Find where the given text appears and provide that cell's center as [x, y] coordinate. 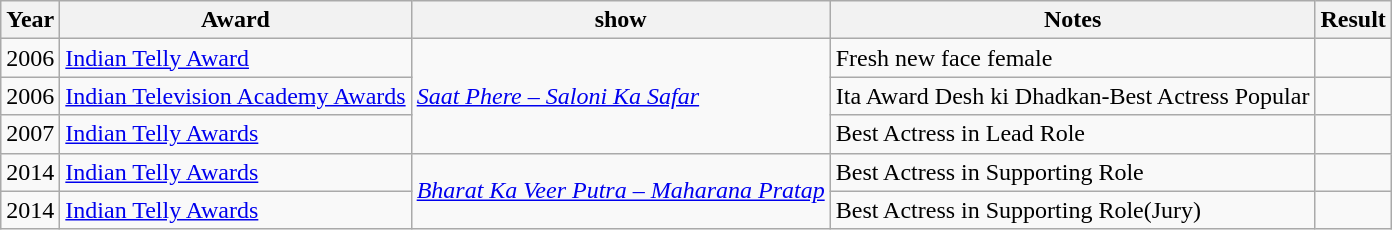
Fresh new face female [1072, 58]
Indian Television Academy Awards [236, 96]
Bharat Ka Veer Putra – Maharana Pratap [620, 191]
Best Actress in Supporting Role(Jury) [1072, 210]
Year [30, 20]
Notes [1072, 20]
Ita Award Desh ki Dhadkan-Best Actress Popular [1072, 96]
show [620, 20]
Award [236, 20]
Best Actress in Lead Role [1072, 134]
Indian Telly Award [236, 58]
Best Actress in Supporting Role [1072, 172]
Result [1353, 20]
2007 [30, 134]
Saat Phere – Saloni Ka Safar [620, 96]
